Identify which cell holds the provided text, then report its [X, Y] central coordinate. 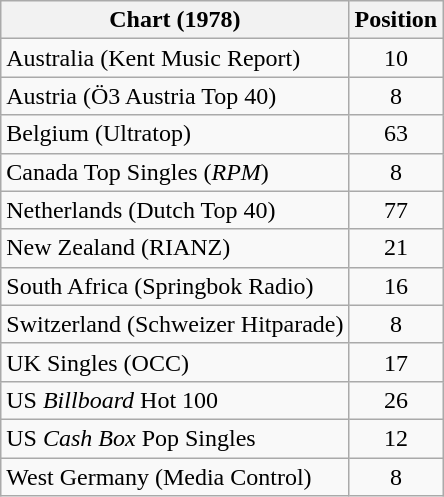
Netherlands (Dutch Top 40) [175, 210]
West Germany (Media Control) [175, 477]
US Billboard Hot 100 [175, 400]
Australia (Kent Music Report) [175, 58]
Chart (1978) [175, 20]
77 [396, 210]
Belgium (Ultratop) [175, 134]
21 [396, 248]
10 [396, 58]
New Zealand (RIANZ) [175, 248]
Position [396, 20]
Austria (Ö3 Austria Top 40) [175, 96]
Switzerland (Schweizer Hitparade) [175, 324]
17 [396, 362]
16 [396, 286]
26 [396, 400]
UK Singles (OCC) [175, 362]
Canada Top Singles (RPM) [175, 172]
63 [396, 134]
US Cash Box Pop Singles [175, 438]
12 [396, 438]
South Africa (Springbok Radio) [175, 286]
